Extract the [x, y] coordinate from the center of the cell holding the provided text.  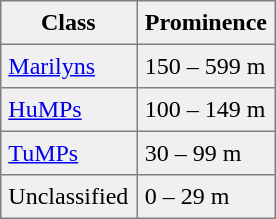
150 – 599 m [206, 66]
0 – 29 m [206, 197]
Prominence [206, 23]
Marilyns [68, 66]
TuMPs [68, 153]
100 – 149 m [206, 110]
Class [68, 23]
30 – 99 m [206, 153]
HuMPs [68, 110]
Unclassified [68, 197]
